For the text-containing cell, return its midpoint in (x, y) coordinate format. 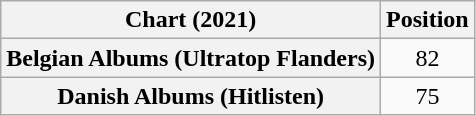
Danish Albums (Hitlisten) (191, 96)
Belgian Albums (Ultratop Flanders) (191, 58)
82 (428, 58)
Position (428, 20)
Chart (2021) (191, 20)
75 (428, 96)
